Return (x, y) of the center of cell containing provided text 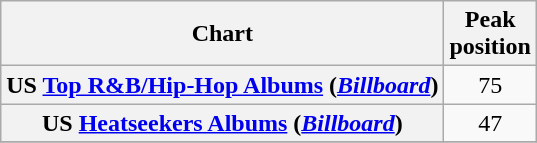
US Heatseekers Albums (Billboard) (222, 123)
US Top R&B/Hip-Hop Albums (Billboard) (222, 85)
75 (490, 85)
Chart (222, 34)
Peakposition (490, 34)
47 (490, 123)
